Detect which cell encompasses the target text, then output its (X, Y) center coordinate. 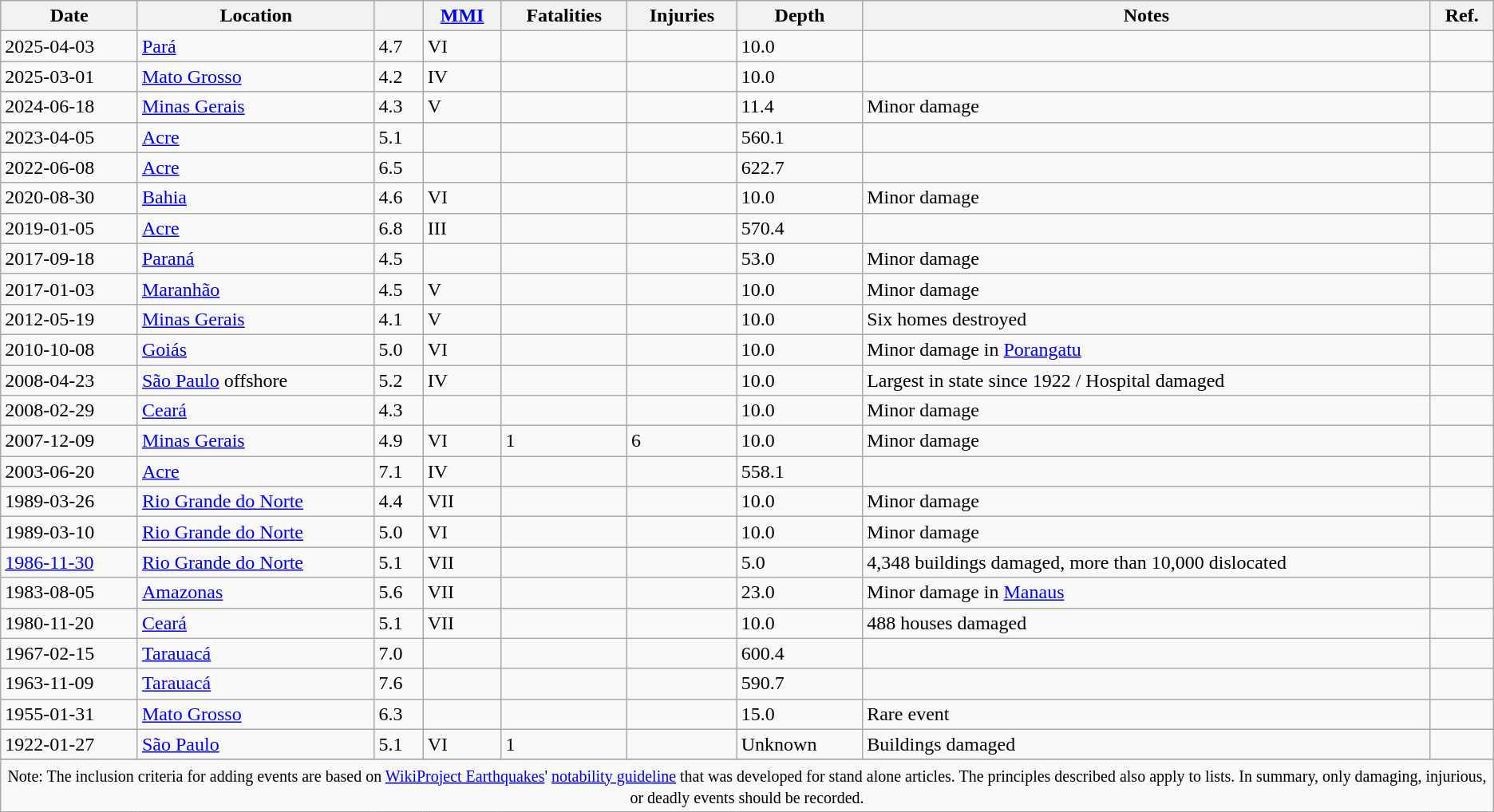
622.7 (800, 168)
1967-02-15 (69, 653)
2017-01-03 (69, 289)
Notes (1146, 16)
1983-08-05 (69, 593)
São Paulo offshore (255, 380)
Depth (800, 16)
2025-03-01 (69, 77)
5.6 (399, 593)
Paraná (255, 258)
1989-03-10 (69, 532)
Location (255, 16)
Goiás (255, 349)
4.6 (399, 198)
1989-03-26 (69, 502)
São Paulo (255, 744)
2020-08-30 (69, 198)
Date (69, 16)
Amazonas (255, 593)
2017-09-18 (69, 258)
2023-04-05 (69, 137)
Maranhão (255, 289)
1955-01-31 (69, 714)
Injuries (682, 16)
2012-05-19 (69, 319)
Unknown (800, 744)
Bahia (255, 198)
560.1 (800, 137)
590.7 (800, 684)
1922-01-27 (69, 744)
7.6 (399, 684)
558.1 (800, 471)
Six homes destroyed (1146, 319)
2024-06-18 (69, 107)
600.4 (800, 653)
570.4 (800, 228)
2007-12-09 (69, 441)
1980-11-20 (69, 623)
6 (682, 441)
4.1 (399, 319)
4.2 (399, 77)
Fatalities (563, 16)
4,348 buildings damaged, more than 10,000 dislocated (1146, 562)
488 houses damaged (1146, 623)
1986-11-30 (69, 562)
4.9 (399, 441)
2025-04-03 (69, 46)
MMI (462, 16)
1963-11-09 (69, 684)
Minor damage in Manaus (1146, 593)
23.0 (800, 593)
2008-02-29 (69, 411)
7.0 (399, 653)
III (462, 228)
11.4 (800, 107)
2019-01-05 (69, 228)
2008-04-23 (69, 380)
4.4 (399, 502)
6.5 (399, 168)
Buildings damaged (1146, 744)
7.1 (399, 471)
6.8 (399, 228)
2022-06-08 (69, 168)
Minor damage in Porangatu (1146, 349)
2003-06-20 (69, 471)
Largest in state since 1922 / Hospital damaged (1146, 380)
53.0 (800, 258)
6.3 (399, 714)
Rare event (1146, 714)
5.2 (399, 380)
4.7 (399, 46)
15.0 (800, 714)
Pará (255, 46)
2010-10-08 (69, 349)
Ref. (1462, 16)
